Scan for the cell matching the given text and deliver its (x, y) coordinate at center. 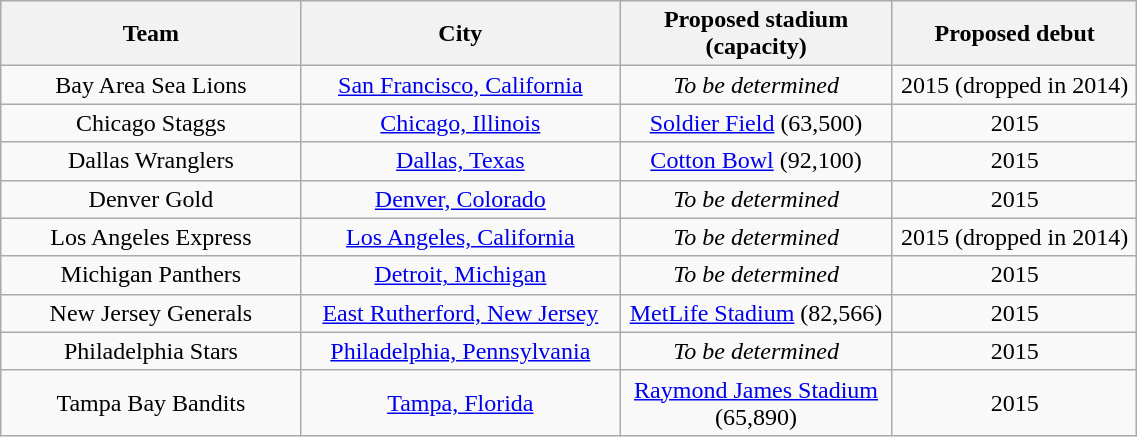
Philadelphia Stars (151, 351)
Denver, Colorado (460, 199)
Raymond James Stadium (65,890) (756, 402)
Chicago Staggs (151, 123)
New Jersey Generals (151, 313)
Tampa, Florida (460, 402)
Chicago, Illinois (460, 123)
MetLife Stadium (82,566) (756, 313)
Team (151, 34)
Proposed debut (1014, 34)
Bay Area Sea Lions (151, 85)
Philadelphia, Pennsylvania (460, 351)
Cotton Bowl (92,100) (756, 161)
Dallas, Texas (460, 161)
Proposed stadium (capacity) (756, 34)
East Rutherford, New Jersey (460, 313)
City (460, 34)
Soldier Field (63,500) (756, 123)
Denver Gold (151, 199)
Dallas Wranglers (151, 161)
Los Angeles, California (460, 237)
Detroit, Michigan (460, 275)
San Francisco, California (460, 85)
Michigan Panthers (151, 275)
Los Angeles Express (151, 237)
Tampa Bay Bandits (151, 402)
